Extract the (x, y) coordinate from the center of the cell holding the provided text.  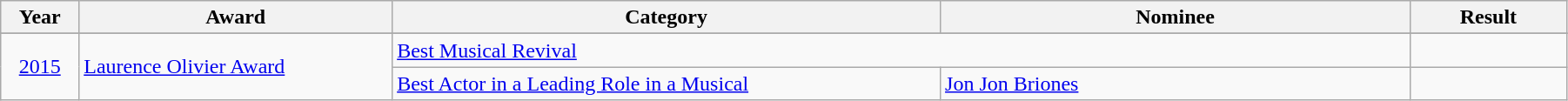
Jon Jon Briones (1176, 84)
Laurence Olivier Award (236, 67)
Best Actor in a Leading Role in a Musical (667, 84)
Award (236, 17)
Year (40, 17)
Category (667, 17)
2015 (40, 67)
Best Musical Revival (901, 50)
Nominee (1176, 17)
Result (1488, 17)
